Find where the given text appears and provide that cell's center as [X, Y] coordinate. 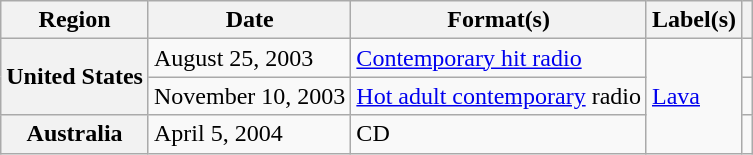
Australia [75, 134]
November 10, 2003 [249, 96]
Format(s) [499, 20]
Region [75, 20]
April 5, 2004 [249, 134]
Contemporary hit radio [499, 58]
Label(s) [694, 20]
Lava [694, 96]
United States [75, 77]
August 25, 2003 [249, 58]
Date [249, 20]
CD [499, 134]
Hot adult contemporary radio [499, 96]
